Output the [x, y] coordinate of the center of the cell containing the given text.  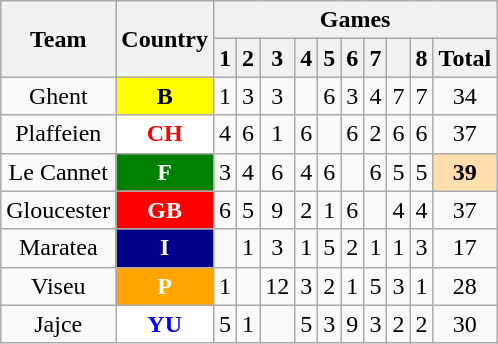
F [165, 172]
12 [278, 286]
CH [165, 134]
Gloucester [58, 210]
Plaffeien [58, 134]
Games [356, 20]
34 [465, 96]
17 [465, 248]
Le Cannet [58, 172]
YU [165, 324]
Jajce [58, 324]
Total [465, 58]
I [165, 248]
Viseu [58, 286]
Ghent [58, 96]
B [165, 96]
28 [465, 286]
30 [465, 324]
39 [465, 172]
Country [165, 39]
Maratea [58, 248]
8 [422, 58]
P [165, 286]
Team [58, 39]
GB [165, 210]
